Detect which cell encompasses the target text, then output its [x, y] center coordinate. 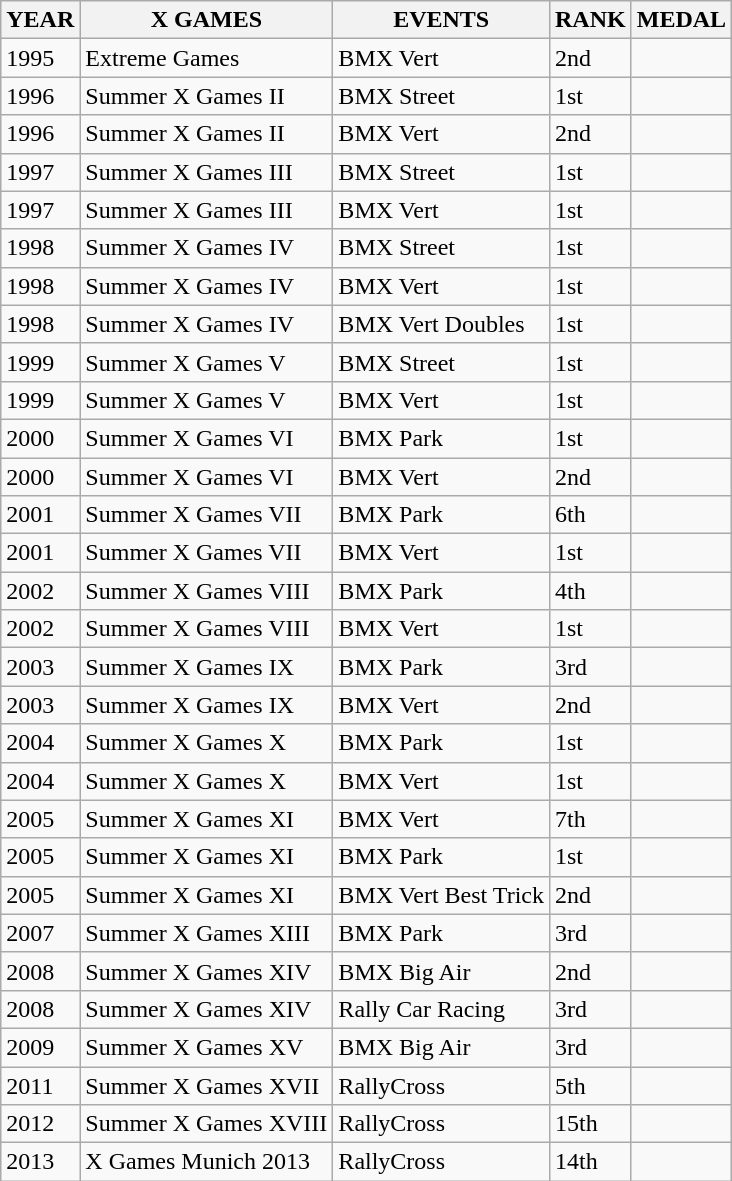
5th [590, 1085]
Rally Car Racing [442, 1009]
YEAR [40, 20]
Extreme Games [206, 58]
X Games Munich 2013 [206, 1162]
X GAMES [206, 20]
2007 [40, 933]
2011 [40, 1085]
2009 [40, 1047]
Summer X Games XV [206, 1047]
7th [590, 819]
15th [590, 1124]
Summer X Games XVII [206, 1085]
BMX Vert Doubles [442, 324]
4th [590, 591]
MEDAL [681, 20]
BMX Vert Best Trick [442, 895]
Summer X Games XIII [206, 933]
6th [590, 515]
RANK [590, 20]
EVENTS [442, 20]
2013 [40, 1162]
14th [590, 1162]
2012 [40, 1124]
1995 [40, 58]
Summer X Games XVIII [206, 1124]
